Find where the given text appears and provide that cell's center as [X, Y] coordinate. 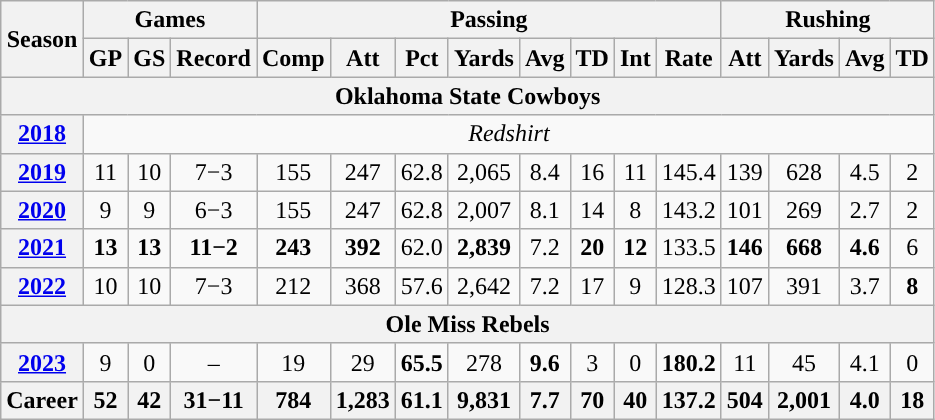
2018 [42, 134]
3 [592, 362]
Oklahoma State Cowboys [468, 96]
Season [42, 39]
Comp [293, 58]
19 [293, 362]
8.1 [544, 210]
8.4 [544, 172]
392 [362, 248]
7.7 [544, 400]
2,642 [484, 286]
180.2 [688, 362]
784 [293, 400]
42 [150, 400]
Games [170, 20]
2022 [42, 286]
212 [293, 286]
40 [635, 400]
101 [744, 210]
11−2 [214, 248]
Record [214, 58]
2,007 [484, 210]
368 [362, 286]
4.1 [864, 362]
9,831 [484, 400]
278 [484, 362]
62.0 [422, 248]
1,283 [362, 400]
20 [592, 248]
31−11 [214, 400]
18 [912, 400]
17 [592, 286]
Rate [688, 58]
146 [744, 248]
145.4 [688, 172]
6 [912, 248]
2023 [42, 362]
143.2 [688, 210]
4.0 [864, 400]
128.3 [688, 286]
65.5 [422, 362]
70 [592, 400]
12 [635, 248]
391 [804, 286]
29 [362, 362]
504 [744, 400]
6−3 [214, 210]
14 [592, 210]
57.6 [422, 286]
269 [804, 210]
45 [804, 362]
2,065 [484, 172]
139 [744, 172]
2019 [42, 172]
GS [150, 58]
137.2 [688, 400]
9.6 [544, 362]
107 [744, 286]
Ole Miss Rebels [468, 324]
2021 [42, 248]
668 [804, 248]
3.7 [864, 286]
133.5 [688, 248]
2.7 [864, 210]
– [214, 362]
GP [105, 58]
4.5 [864, 172]
Career [42, 400]
Redshirt [508, 134]
Rushing [828, 20]
628 [804, 172]
2,839 [484, 248]
Pct [422, 58]
52 [105, 400]
61.1 [422, 400]
16 [592, 172]
Passing [488, 20]
2,001 [804, 400]
243 [293, 248]
4.6 [864, 248]
Int [635, 58]
2020 [42, 210]
